Provide the (X, Y) coordinate of the cell's center where the given text is located.  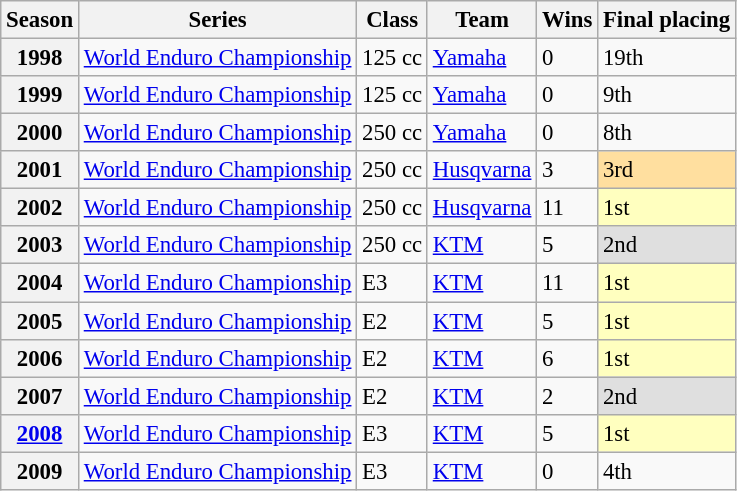
2005 (40, 321)
2 (568, 396)
Season (40, 20)
2002 (40, 208)
2004 (40, 283)
8th (667, 133)
2003 (40, 245)
3 (568, 170)
2008 (40, 433)
2000 (40, 133)
4th (667, 471)
2009 (40, 471)
6 (568, 358)
2007 (40, 396)
1999 (40, 95)
Class (392, 20)
3rd (667, 170)
9th (667, 95)
19th (667, 58)
Team (482, 20)
Series (217, 20)
2006 (40, 358)
1998 (40, 58)
Wins (568, 20)
Final placing (667, 20)
2001 (40, 170)
